Search for the cell housing the specified text and yield its [x, y] center coordinate. 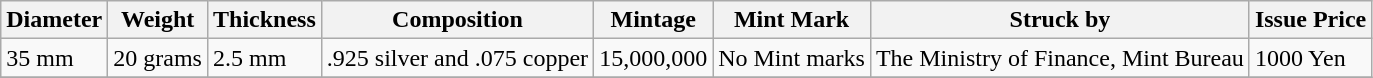
Mint Mark [792, 20]
1000 Yen [1310, 58]
Mintage [654, 20]
35 mm [54, 58]
.925 silver and .075 copper [457, 58]
Struck by [1060, 20]
20 grams [158, 58]
15,000,000 [654, 58]
Issue Price [1310, 20]
2.5 mm [264, 58]
Diameter [54, 20]
The Ministry of Finance, Mint Bureau [1060, 58]
No Mint marks [792, 58]
Weight [158, 20]
Composition [457, 20]
Thickness [264, 20]
